Return [X, Y] of the center of cell containing provided text 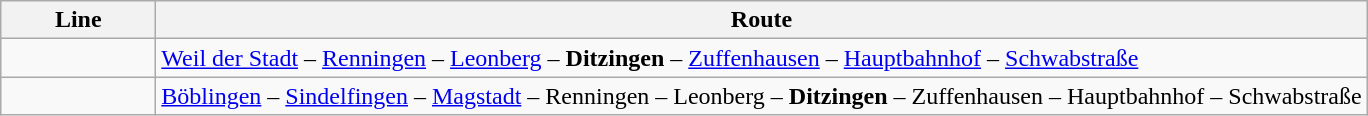
Line [78, 20]
Route [762, 20]
Böblingen – Sindelfingen – Magstadt – Renningen – Leonberg – Ditzingen – Zuffenhausen – Hauptbahnhof – Schwabstraße [762, 96]
Weil der Stadt – Renningen – Leonberg – Ditzingen – Zuffenhausen – Hauptbahnhof – Schwabstraße [762, 58]
